Determine the (x, y) coordinate at the center of the cell enclosing the given text.  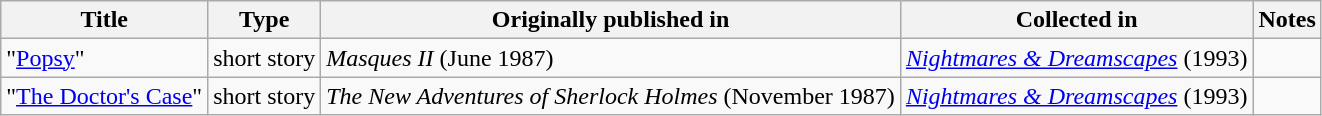
Type (264, 20)
Notes (1287, 20)
Collected in (1076, 20)
Title (104, 20)
Masques II (June 1987) (611, 58)
The New Adventures of Sherlock Holmes (November 1987) (611, 96)
"Popsy" (104, 58)
Originally published in (611, 20)
"The Doctor's Case" (104, 96)
